Return [X, Y] of the center of cell containing provided text 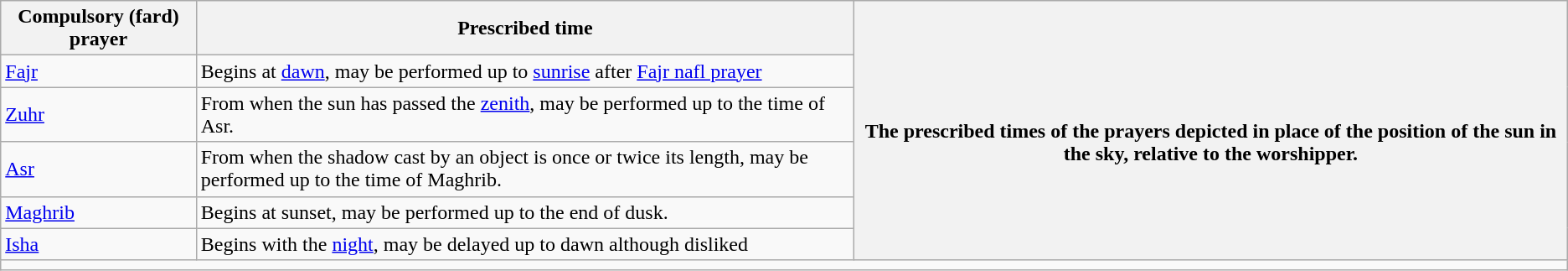
From when the shadow cast by an object is once or twice its length, may be performed up to the time of Maghrib. [524, 169]
The prescribed times of the prayers depicted in place of the position of the sun in the sky, relative to the worshipper. [1211, 131]
Maghrib [99, 212]
Isha [99, 244]
Prescribed time [524, 29]
Begins at sunset, may be performed up to the end of dusk. [524, 212]
Asr [99, 169]
Fajr [99, 71]
From when the sun has passed the zenith, may be performed up to the time of Asr. [524, 114]
Compulsory (fard) prayer [99, 29]
Begins at dawn, may be performed up to sunrise after Fajr nafl prayer [524, 71]
Zuhr [99, 114]
Begins with the night, may be delayed up to dawn although disliked [524, 244]
